Determine the [x, y] coordinate at the center of the cell enclosing the given text.  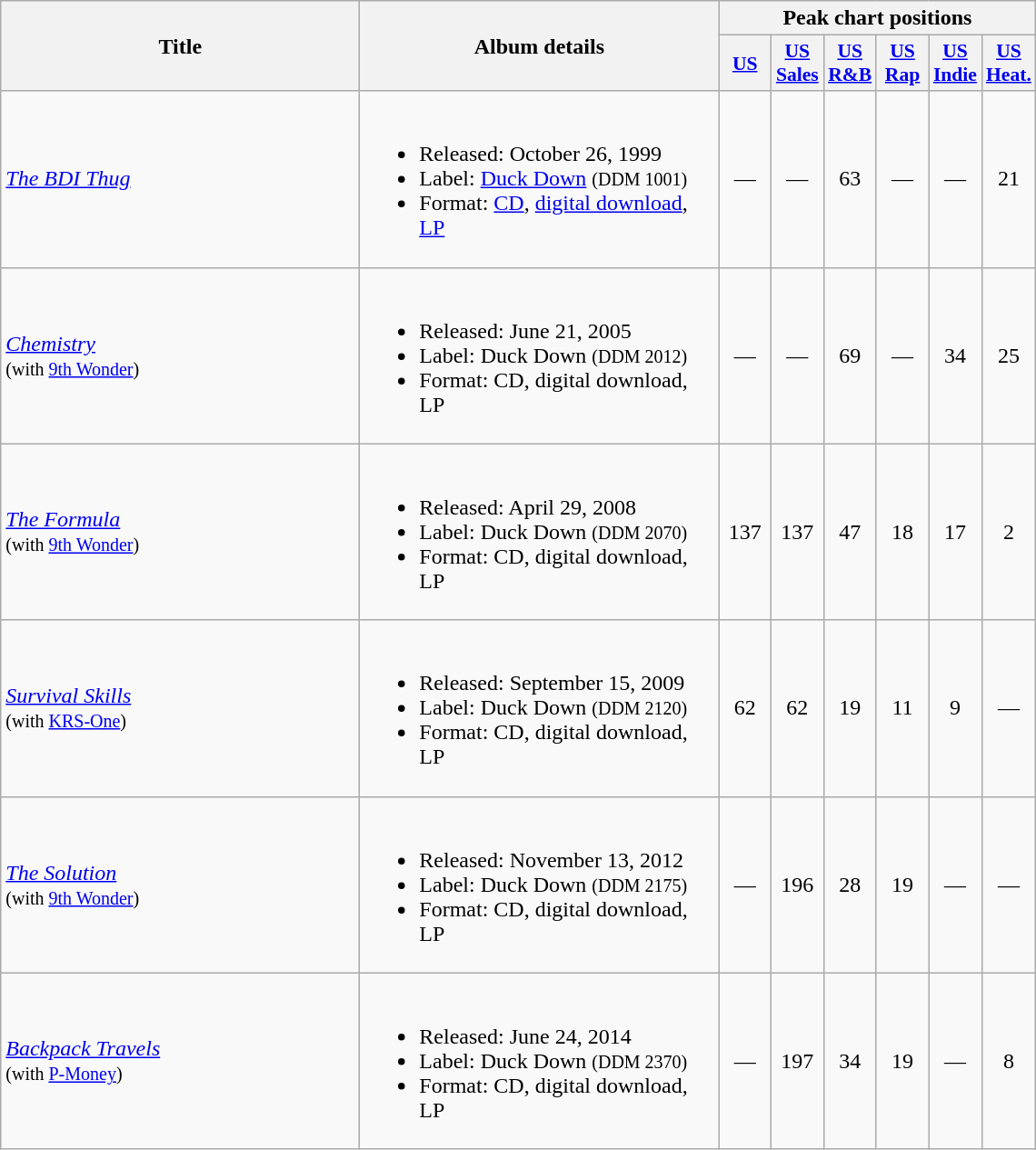
The BDI Thug [180, 179]
17 [955, 532]
US Indie [955, 64]
21 [1009, 179]
Released: October 26, 1999Label: Duck Down (DDM 1001)Format: CD, digital download, LP [540, 179]
25 [1009, 355]
Title [180, 45]
Released: June 21, 2005Label: Duck Down (DDM 2012)Format: CD, digital download, LP [540, 355]
US R&B [850, 64]
28 [850, 885]
2 [1009, 532]
63 [850, 179]
197 [798, 1061]
Survival Skills(with KRS-One) [180, 708]
US Sales [798, 64]
8 [1009, 1061]
9 [955, 708]
Released: November 13, 2012Label: Duck Down (DDM 2175)Format: CD, digital download, LP [540, 885]
Released: June 24, 2014Label: Duck Down (DDM 2370)Format: CD, digital download, LP [540, 1061]
US Heat. [1009, 64]
47 [850, 532]
Released: April 29, 2008Label: Duck Down (DDM 2070)Format: CD, digital download, LP [540, 532]
Backpack Travels(with P-Money) [180, 1061]
Peak chart positions [878, 18]
US [745, 64]
US Rap [902, 64]
69 [850, 355]
196 [798, 885]
The Formula(with 9th Wonder) [180, 532]
Released: September 15, 2009Label: Duck Down (DDM 2120)Format: CD, digital download, LP [540, 708]
The Solution(with 9th Wonder) [180, 885]
11 [902, 708]
Album details [540, 45]
Chemistry(with 9th Wonder) [180, 355]
18 [902, 532]
